Return the (x, y) coordinate for the center point of the cell that contains the specified text.  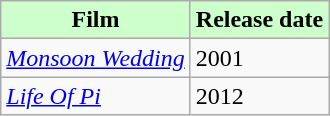
Film (96, 20)
Life Of Pi (96, 96)
Release date (259, 20)
Monsoon Wedding (96, 58)
2012 (259, 96)
2001 (259, 58)
